Find where the given text appears and provide that cell's center as [x, y] coordinate. 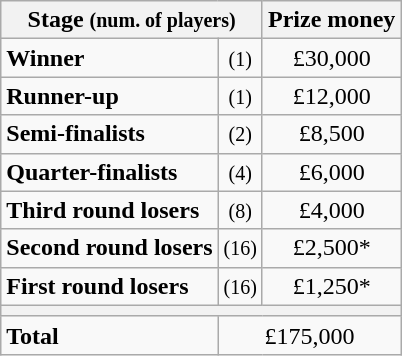
£4,000 [331, 210]
£1,250* [331, 286]
£2,500* [331, 248]
Stage (num. of players) [132, 20]
Total [110, 335]
£6,000 [331, 172]
Winner [110, 58]
£12,000 [331, 96]
Semi-finalists [110, 134]
(2) [240, 134]
(4) [240, 172]
(8) [240, 210]
Prize money [331, 20]
First round losers [110, 286]
£175,000 [310, 335]
Runner-up [110, 96]
£30,000 [331, 58]
Second round losers [110, 248]
Quarter-finalists [110, 172]
£8,500 [331, 134]
Third round losers [110, 210]
